Provide the (X, Y) coordinate of the cell's center where the given text is located.  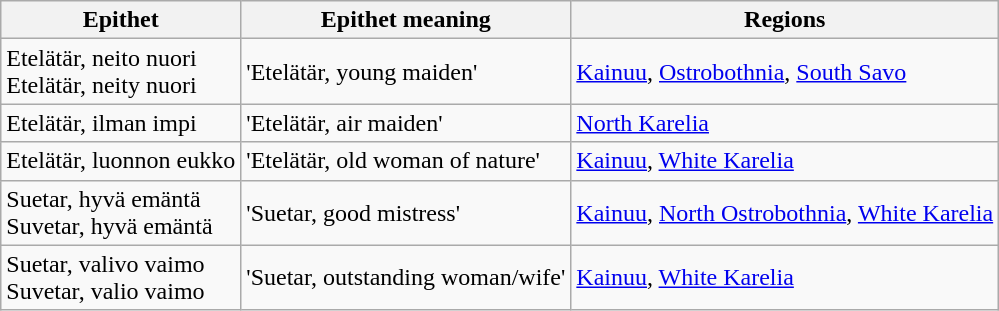
Kainuu, Ostrobothnia, South Savo (785, 72)
Kainuu, North Ostrobothnia, White Karelia (785, 212)
Suetar, valivo vaimoSuvetar, valio vaimo (121, 278)
Etelätär, luonnon eukko (121, 161)
'Etelätär, old woman of nature' (406, 161)
Regions (785, 20)
'Suetar, outstanding woman/wife' (406, 278)
'Etelätär, air maiden' (406, 123)
Suetar, hyvä emäntäSuvetar, hyvä emäntä (121, 212)
North Karelia (785, 123)
Etelätär, neito nuoriEtelätär, neity nuori (121, 72)
'Etelätär, young maiden' (406, 72)
'Suetar, good mistress' (406, 212)
Epithet (121, 20)
Epithet meaning (406, 20)
Etelätär, ilman impi (121, 123)
